Capture the cell that displays the provided text and extract its [X, Y] central coordinate. 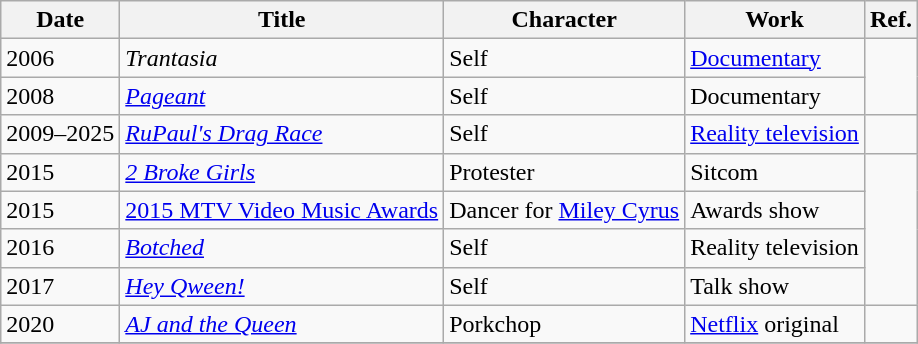
Talk show [775, 286]
Netflix original [775, 324]
2009–2025 [60, 134]
2020 [60, 324]
Date [60, 20]
Dancer for Miley Cyrus [564, 210]
Pageant [282, 96]
Work [775, 20]
2017 [60, 286]
Botched [282, 248]
Title [282, 20]
Sitcom [775, 172]
2008 [60, 96]
2006 [60, 58]
RuPaul's Drag Race [282, 134]
2016 [60, 248]
Ref. [890, 20]
2015 MTV Video Music Awards [282, 210]
Protester [564, 172]
Character [564, 20]
Awards show [775, 210]
Porkchop [564, 324]
2 Broke Girls [282, 172]
Trantasia [282, 58]
AJ and the Queen [282, 324]
Hey Qween! [282, 286]
